Provide the (X, Y) coordinate of the cell's center where the given text is located.  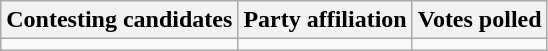
Votes polled (480, 20)
Contesting candidates (120, 20)
Party affiliation (325, 20)
